Locate the cell with the specified text and output its [X, Y] center coordinate. 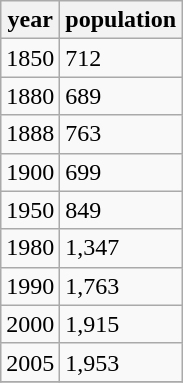
849 [121, 210]
1950 [30, 210]
1,953 [121, 362]
699 [121, 172]
1,763 [121, 286]
1980 [30, 248]
year [30, 20]
1990 [30, 286]
1,347 [121, 248]
1888 [30, 134]
2005 [30, 362]
1880 [30, 96]
712 [121, 58]
2000 [30, 324]
689 [121, 96]
1,915 [121, 324]
1850 [30, 58]
763 [121, 134]
1900 [30, 172]
population [121, 20]
